Pinpoint the cell where the given text exists, returning its [X, Y] midpoint coordinate. 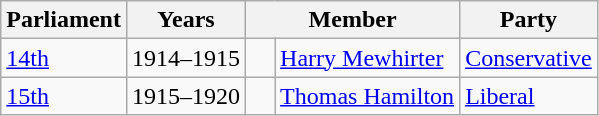
1914–1915 [186, 58]
Conservative [529, 58]
Liberal [529, 96]
Parliament [64, 20]
Thomas Hamilton [368, 96]
Member [353, 20]
Party [529, 20]
1915–1920 [186, 96]
14th [64, 58]
Harry Mewhirter [368, 58]
Years [186, 20]
15th [64, 96]
